Identify which cell holds the provided text, then report its (X, Y) central coordinate. 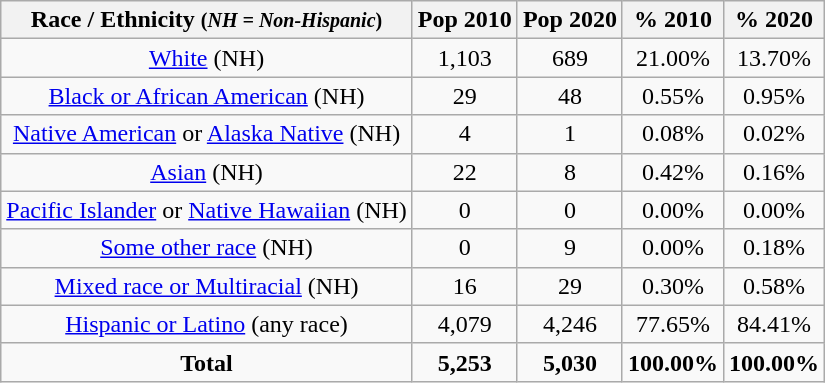
4,246 (570, 324)
5,030 (570, 362)
22 (464, 172)
% 2010 (672, 20)
4,079 (464, 324)
0.16% (774, 172)
48 (570, 96)
13.70% (774, 58)
21.00% (672, 58)
Hispanic or Latino (any race) (207, 324)
0.02% (774, 134)
0.58% (774, 286)
689 (570, 58)
Total (207, 362)
0.55% (672, 96)
16 (464, 286)
% 2020 (774, 20)
Pop 2010 (464, 20)
1,103 (464, 58)
Mixed race or Multiracial (NH) (207, 286)
1 (570, 134)
Asian (NH) (207, 172)
4 (464, 134)
0.42% (672, 172)
5,253 (464, 362)
0.95% (774, 96)
0.18% (774, 248)
Pop 2020 (570, 20)
Native American or Alaska Native (NH) (207, 134)
77.65% (672, 324)
84.41% (774, 324)
0.08% (672, 134)
White (NH) (207, 58)
9 (570, 248)
Some other race (NH) (207, 248)
Race / Ethnicity (NH = Non-Hispanic) (207, 20)
Pacific Islander or Native Hawaiian (NH) (207, 210)
8 (570, 172)
0.30% (672, 286)
Black or African American (NH) (207, 96)
